Return (X, Y) of the center of cell containing provided text 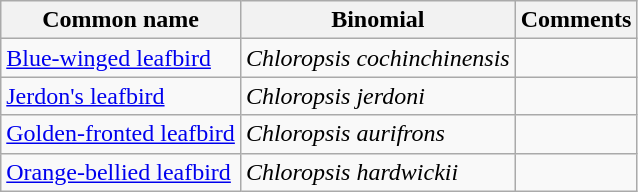
Common name (121, 20)
Comments (576, 20)
Chloropsis cochinchinensis (378, 58)
Golden-fronted leafbird (121, 134)
Jerdon's leafbird (121, 96)
Orange-bellied leafbird (121, 172)
Chloropsis jerdoni (378, 96)
Chloropsis aurifrons (378, 134)
Blue-winged leafbird (121, 58)
Chloropsis hardwickii (378, 172)
Binomial (378, 20)
